Locate the cell with the specified text and output its [X, Y] center coordinate. 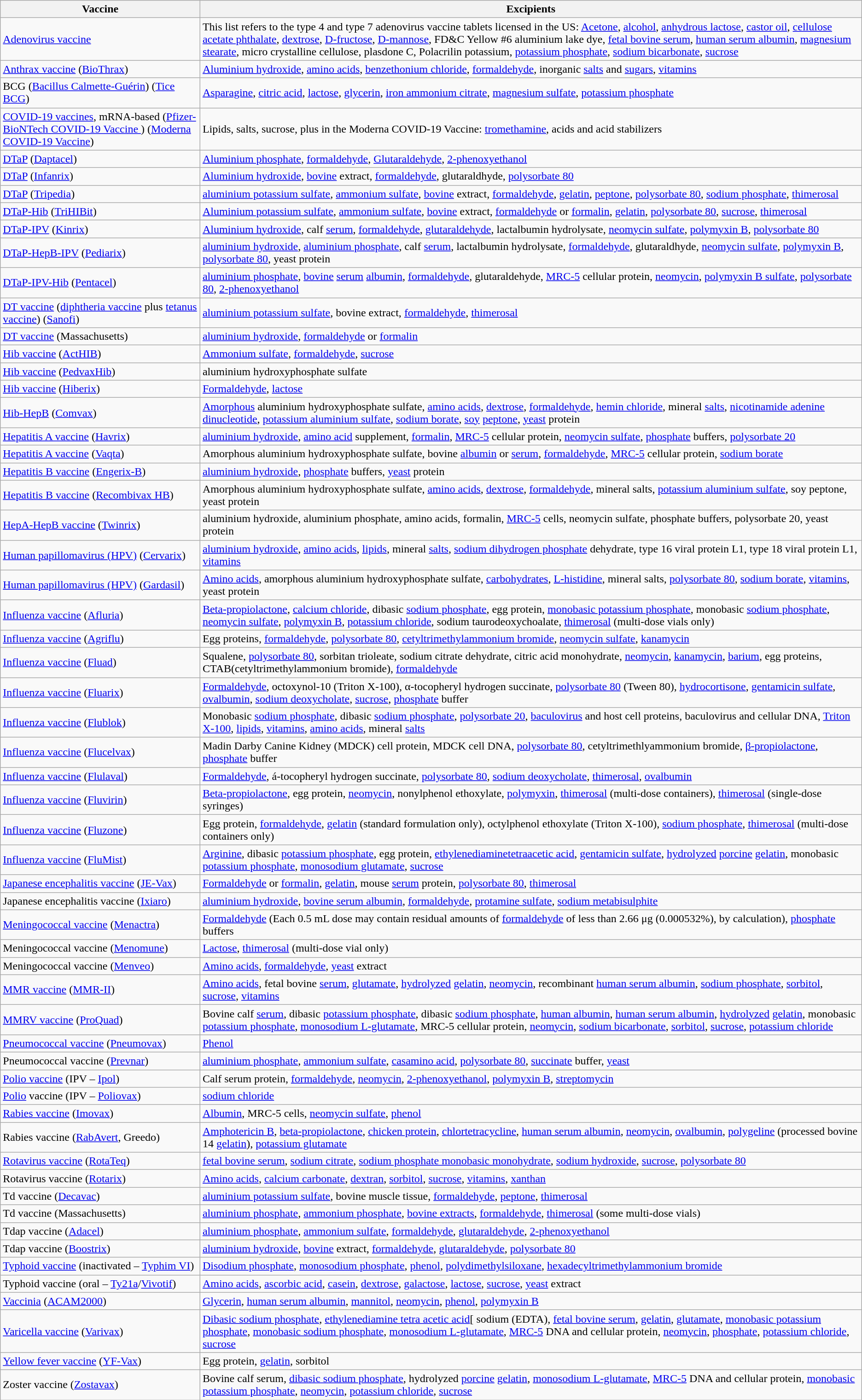
Hepatitis A vaccine (Havrix) [100, 436]
Polio vaccine (IPV – Ipol) [100, 1079]
Rotavirus vaccine (RotaTeq) [100, 1161]
DT vaccine (Massachusetts) [100, 337]
Influenza vaccine (Afluria) [100, 615]
aluminium phosphate, ammonium sulfate, casamino acid, polysorbate 80, succinate buffer, yeast [530, 1061]
Egg proteins, formaldehyde, polysorbate 80, cetyltrimethylammonium bromide, neomycin sulfate, kanamycin [530, 639]
DT vaccine (diphtheria vaccine plus tetanus vaccine) (Sanofi) [100, 312]
Glycerin, human serum albumin, mannitol, neomycin, phenol, polymyxin B [530, 1301]
Hepatitis B vaccine (Engerix-B) [100, 471]
aluminium potassium sulfate, ammonium sulfate, bovine extract, formaldehyde, gelatin, peptone, polysorbate 80, sodium phosphate, thimerosal [530, 194]
DTaP (Infanrix) [100, 176]
Formaldehyde, á-tocopheryl hydrogen succinate, polysorbate 80, sodium deoxycholate, thimerosal, ovalbumin [530, 776]
Amino acids, calcium carbonate, dextran, sorbitol, sucrose, vitamins, xanthan [530, 1179]
Asparagine, citric acid, lactose, glycerin, iron ammonium citrate, magnesium sulfate, potassium phosphate [530, 93]
Hib vaccine (Hiberix) [100, 389]
DTaP-IPV (Kinrix) [100, 229]
Td vaccine (Decavac) [100, 1196]
aluminium hydroxide, formaldehyde or formalin [530, 337]
DTaP-IPV-Hib (Pentacel) [100, 283]
Meningococcal vaccine (Menactra) [100, 924]
Disodium phosphate, monosodium phosphate, phenol, polydimethylsiloxane, hexadecyltrimethylammonium bromide [530, 1266]
Human papillomavirus (HPV) (Cervarix) [100, 555]
Influenza vaccine (FluMist) [100, 860]
Formaldehyde (Each 0.5 mL dose may contain residual amounts of formaldehyde of less than 2.66 μg (0.000532%), by calculation), phosphate buffers [530, 924]
Aluminium hydroxide, bovine extract, formaldehyde, glutaraldhyde, polysorbate 80 [530, 176]
Aluminium phosphate, formaldehyde, Glutaraldehyde, 2-phenoxyethanol [530, 159]
Meningococcal vaccine (Menomune) [100, 948]
Formaldehyde, lactose [530, 389]
Hib vaccine (ActHIB) [100, 354]
Influenza vaccine (Fluvirin) [100, 800]
Rotavirus vaccine (Rotarix) [100, 1179]
Tdap vaccine (Adacel) [100, 1231]
Aluminium hydroxide, amino acids, benzethonium chloride, formaldehyde, inorganic salts and sugars, vitamins [530, 69]
Yellow fever vaccine (YF-Vax) [100, 1361]
Egg protein, gelatin, sorbitol [530, 1361]
Influenza vaccine (Fluad) [100, 662]
Tdap vaccine (Boostrix) [100, 1249]
Pneumococcal vaccine (Pneumovax) [100, 1043]
Vaccinia (ACAM2000) [100, 1301]
Hepatitis B vaccine (Recombivax HB) [100, 495]
MMR vaccine (MMR-II) [100, 990]
Influenza vaccine (Flulaval) [100, 776]
Hib-HepB (Comvax) [100, 412]
Rabies vaccine (Imovax) [100, 1114]
Hib vaccine (PedvaxHib) [100, 372]
sodium chloride [530, 1096]
MMRV vaccine (ProQuad) [100, 1019]
Japanese encephalitis vaccine (Ixiaro) [100, 901]
Rabies vaccine (RabAvert, Greedo) [100, 1137]
aluminium hydroxide, bovine extract, formaldehyde, glutaraldehyde, polysorbate 80 [530, 1249]
Lipids, salts, sucrose, plus in the Moderna COVID-19 Vaccine: tromethamine, acids and acid stabilizers [530, 129]
Human papillomavirus (HPV) (Gardasil) [100, 585]
Varicella vaccine (Varivax) [100, 1331]
Meningococcal vaccine (Menveo) [100, 966]
Beta-propiolactone, egg protein, neomycin, nonylphenol ethoxylate, polymyxin, thimerosal (multi-dose containers), thimerosal (single-dose syringes) [530, 800]
aluminium hydroxide, phosphate buffers, yeast protein [530, 471]
Aluminium potassium sulfate, ammonium sulfate, bovine extract, formaldehyde or formalin, gelatin, polysorbate 80, sucrose, thimerosal [530, 211]
aluminium hydroxide, bovine serum albumin, formaldehyde, protamine sulfate, sodium metabisulphite [530, 901]
aluminium phosphate, ammonium phosphate, bovine extracts, formaldehyde, thimerosal (some multi-dose vials) [530, 1214]
DTaP-Hib (TriHIBit) [100, 211]
Polio vaccine (IPV – Poliovax) [100, 1096]
HepA-HepB vaccine (Twinrix) [100, 525]
Typhoid vaccine (inactivated – Typhim VI) [100, 1266]
Influenza vaccine (Fluzone) [100, 830]
Ammonium sulfate, formaldehyde, sucrose [530, 354]
aluminium potassium sulfate, bovine muscle tissue, formaldehyde, peptone, thimerosal [530, 1196]
DTaP (Daptacel) [100, 159]
Adenovirus vaccine [100, 39]
COVID-19 vaccines, mRNA-based (Pfizer-BioNTech COVID-19 Vaccine ) (Moderna COVID-19 Vaccine) [100, 129]
Aluminium hydroxide, calf serum, formaldehyde, glutaraldehyde, lactalbumin hydrolysate, neomycin sulfate, polymyxin B, polysorbate 80 [530, 229]
fetal bovine serum, sodium citrate, sodium phosphate monobasic monohydrate, sodium hydroxide, sucrose, polysorbate 80 [530, 1161]
Typhoid vaccine (oral – Ty21a/Vivotif) [100, 1284]
aluminium hydroxyphosphate sulfate [530, 372]
Phenol [530, 1043]
Excipients [530, 9]
Vaccine [100, 9]
Influenza vaccine (Flublok) [100, 723]
Pneumococcal vaccine (Prevnar) [100, 1061]
Amorphous aluminium hydroxyphosphate sulfate, bovine albumin or serum, formaldehyde, MRC-5 cellular protein, sodium borate [530, 454]
Influenza vaccine (Flucelvax) [100, 752]
aluminium potassium sulfate, bovine extract, formaldehyde, thimerosal [530, 312]
Td vaccine (Massachusetts) [100, 1214]
aluminium hydroxide, aluminium phosphate, amino acids, formalin, MRC-5 cells, neomycin sulfate, phosphate buffers, polysorbate 20, yeast protein [530, 525]
Calf serum protein, formaldehyde, neomycin, 2-phenoxyethanol, polymyxin B, streptomycin [530, 1079]
BCG (Bacillus Calmette-Guérin) (Tice BCG) [100, 93]
Amino acids, ascorbic acid, casein, dextrose, galactose, lactose, sucrose, yeast extract [530, 1284]
Albumin, MRC-5 cells, neomycin sulfate, phenol [530, 1114]
Lactose, thimerosal (multi-dose vial only) [530, 948]
Zoster vaccine (Zostavax) [100, 1385]
Influenza vaccine (Fluarix) [100, 692]
aluminium hydroxide, amino acid supplement, formalin, MRC-5 cellular protein, neomycin sulfate, phosphate buffers, polysorbate 20 [530, 436]
DTaP-HepB-IPV (Pediarix) [100, 252]
Anthrax vaccine (BioThrax) [100, 69]
Hepatitis A vaccine (Vaqta) [100, 454]
Amino acids, formaldehyde, yeast extract [530, 966]
Madin Darby Canine Kidney (MDCK) cell protein, MDCK cell DNA, polysorbate 80, cetyltrimethlyammonium bromide, β-propiolactone, phosphate buffer [530, 752]
DTaP (Tripedia) [100, 194]
Formaldehyde or formalin, gelatin, mouse serum protein, polysorbate 80, thimerosal [530, 883]
aluminium phosphate, ammonium sulfate, formaldehyde, glutaraldehyde, 2-phenoxyethanol [530, 1231]
Japanese encephalitis vaccine (JE-Vax) [100, 883]
Influenza vaccine (Agriflu) [100, 639]
